Detect which cell encompasses the target text, then output its (x, y) center coordinate. 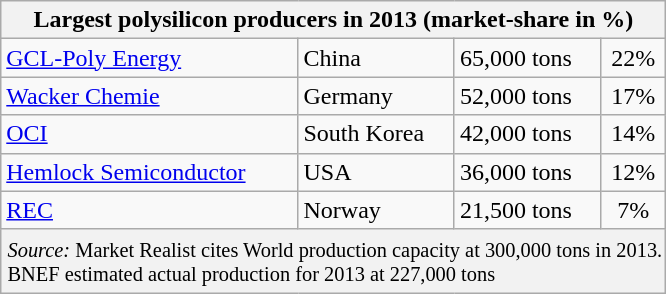
Wacker Chemie (150, 96)
GCL-Poly Energy (150, 58)
21,500 tons (527, 210)
14% (632, 134)
Hemlock Semiconductor (150, 172)
Largest polysilicon producers in 2013 (market-share in %) (334, 20)
USA (376, 172)
17% (632, 96)
52,000 tons (527, 96)
Germany (376, 96)
42,000 tons (527, 134)
65,000 tons (527, 58)
Source: Market Realist cites World production capacity at 300,000 tons in 2013.BNEF estimated actual production for 2013 at 227,000 tons (334, 261)
7% (632, 210)
Norway (376, 210)
22% (632, 58)
36,000 tons (527, 172)
South Korea (376, 134)
China (376, 58)
OCI (150, 134)
REC (150, 210)
12% (632, 172)
